Determine the (x, y) coordinate at the center of the cell enclosing the given text.  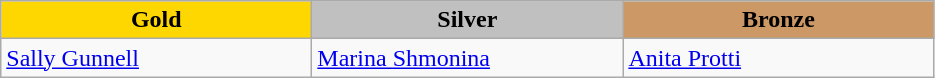
Anita Protti (778, 58)
Sally Gunnell (156, 58)
Gold (156, 20)
Bronze (778, 20)
Marina Shmonina (468, 58)
Silver (468, 20)
